Detect which cell encompasses the target text, then output its (x, y) center coordinate. 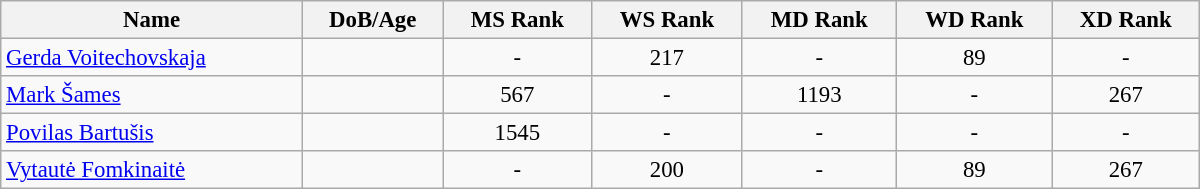
Name (152, 20)
200 (668, 170)
WD Rank (974, 20)
MD Rank (819, 20)
Vytautė Fomkinaitė (152, 170)
567 (518, 95)
1545 (518, 133)
Gerda Voitechovskaja (152, 58)
Mark Šames (152, 95)
XD Rank (1126, 20)
1193 (819, 95)
DoB/Age (372, 20)
MS Rank (518, 20)
217 (668, 58)
Povilas Bartušis (152, 133)
WS Rank (668, 20)
